Return (X, Y) of the center of cell containing provided text 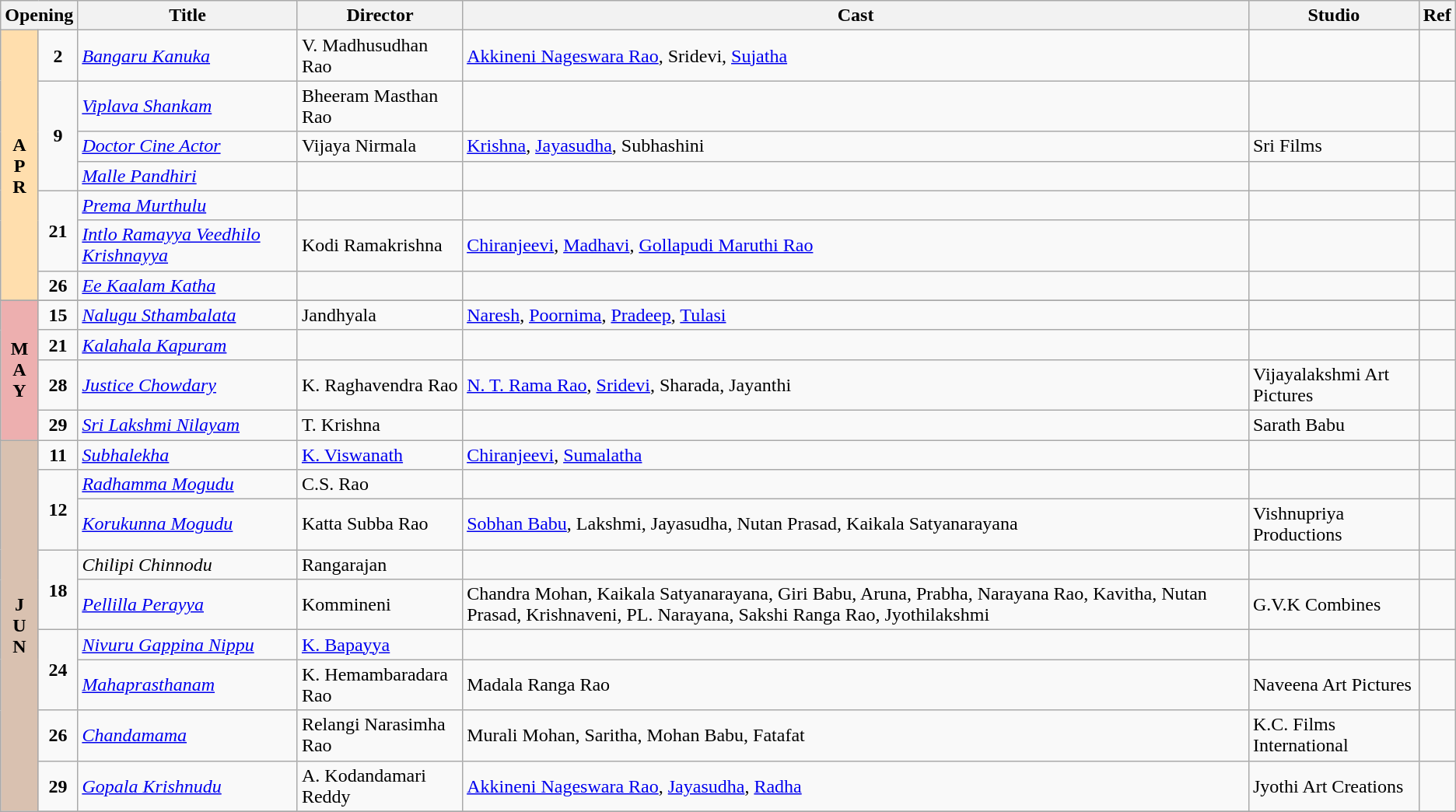
Sri Lakshmi Nilayam (188, 425)
V. Madhusudhan Rao (380, 56)
Murali Mohan, Saritha, Mohan Babu, Fatafat (856, 736)
Malle Pandhiri (188, 176)
Katta Subba Rao (380, 524)
Subhalekha (188, 455)
K.C. Films International (1333, 736)
Radhamma Mogudu (188, 485)
C.S. Rao (380, 485)
Opening (39, 16)
Vijayalakshmi Art Pictures (1333, 384)
T. Krishna (380, 425)
N. T. Rama Rao, Sridevi, Sharada, Jayanthi (856, 384)
Nivuru Gappina Nippu (188, 645)
Bangaru Kanuka (188, 56)
Naveena Art Pictures (1333, 684)
Director (380, 16)
Sobhan Babu, Lakshmi, Jayasudha, Nutan Prasad, Kaikala Satyanarayana (856, 524)
11 (58, 455)
2 (58, 56)
24 (58, 670)
Jyothi Art Creations (1333, 786)
Kommineni (380, 605)
A. Kodandamari Reddy (380, 786)
Justice Chowdary (188, 384)
Sarath Babu (1333, 425)
Chiranjeevi, Madhavi, Gollapudi Maruthi Rao (856, 246)
Cast (856, 16)
Rangarajan (380, 565)
18 (58, 590)
Intlo Ramayya Veedhilo Krishnayya (188, 246)
JUN (20, 626)
Krishna, Jayasudha, Subhashini (856, 146)
Vishnupriya Productions (1333, 524)
12 (58, 510)
Kodi Ramakrishna (380, 246)
Kalahala Kapuram (188, 345)
K. Bapayya (380, 645)
Ref (1437, 16)
Nalugu Sthambalata (188, 315)
Mahaprasthanam (188, 684)
G.V.K Combines (1333, 605)
Chilipi Chinnodu (188, 565)
Prema Murthulu (188, 205)
Viplava Shankam (188, 106)
9 (58, 135)
K. Hemambaradara Rao (380, 684)
Bheeram Masthan Rao (380, 106)
Gopala Krishnudu (188, 786)
Akkineni Nageswara Rao, Jayasudha, Radha (856, 786)
Relangi Narasimha Rao (380, 736)
Madala Ranga Rao (856, 684)
Sri Films (1333, 146)
Pellilla Perayya (188, 605)
Title (188, 16)
Doctor Cine Actor (188, 146)
Naresh, Poornima, Pradeep, Tulasi (856, 315)
Vijaya Nirmala (380, 146)
Chandamama (188, 736)
K. Viswanath (380, 455)
Jandhyala (380, 315)
Korukunna Mogudu (188, 524)
Chiranjeevi, Sumalatha (856, 455)
Studio (1333, 16)
K. Raghavendra Rao (380, 384)
MAY (20, 370)
Ee Kaalam Katha (188, 285)
15 (58, 315)
Akkineni Nageswara Rao, Sridevi, Sujatha (856, 56)
APR (20, 165)
28 (58, 384)
